Capture the cell that displays the provided text and extract its (X, Y) central coordinate. 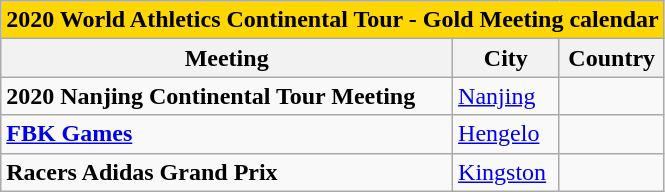
Country (612, 58)
Hengelo (506, 134)
Racers Adidas Grand Prix (227, 172)
City (506, 58)
Nanjing (506, 96)
Kingston (506, 172)
Meeting (227, 58)
FBK Games (227, 134)
2020 Nanjing Continental Tour Meeting (227, 96)
2020 World Athletics Continental Tour - Gold Meeting calendar (333, 20)
